Provide the [x, y] coordinate of the cell's center where the given text is located.  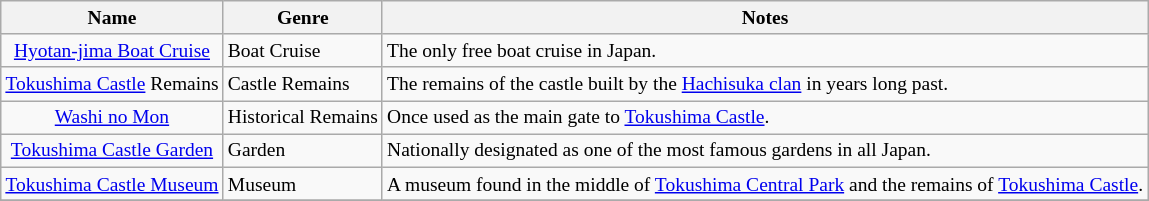
Tokushima Castle Remains [112, 84]
Name [112, 18]
Genre [302, 18]
Once used as the main gate to Tokushima Castle. [764, 118]
A museum found in the middle of Tokushima Central Park and the remains of Tokushima Castle. [764, 184]
Boat Cruise [302, 50]
Garden [302, 150]
Notes [764, 18]
The remains of the castle built by the Hachisuka clan in years long past. [764, 84]
Tokushima Castle Garden [112, 150]
Washi no Mon [112, 118]
Nationally designated as one of the most famous gardens in all Japan. [764, 150]
The only free boat cruise in Japan. [764, 50]
Tokushima Castle Museum [112, 184]
Historical Remains [302, 118]
Hyotan-jima Boat Cruise [112, 50]
Museum [302, 184]
Castle Remains [302, 84]
